Return the [x, y] coordinate for the center point of the cell that contains the specified text.  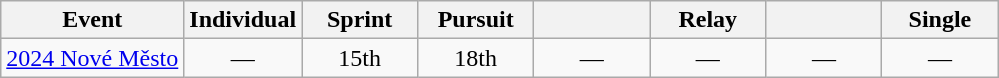
Individual [243, 20]
Sprint [360, 20]
15th [360, 58]
Event [92, 20]
Single [940, 20]
Relay [708, 20]
2024 Nové Město [92, 58]
18th [476, 58]
Pursuit [476, 20]
